Search for the cell housing the specified text and yield its [X, Y] center coordinate. 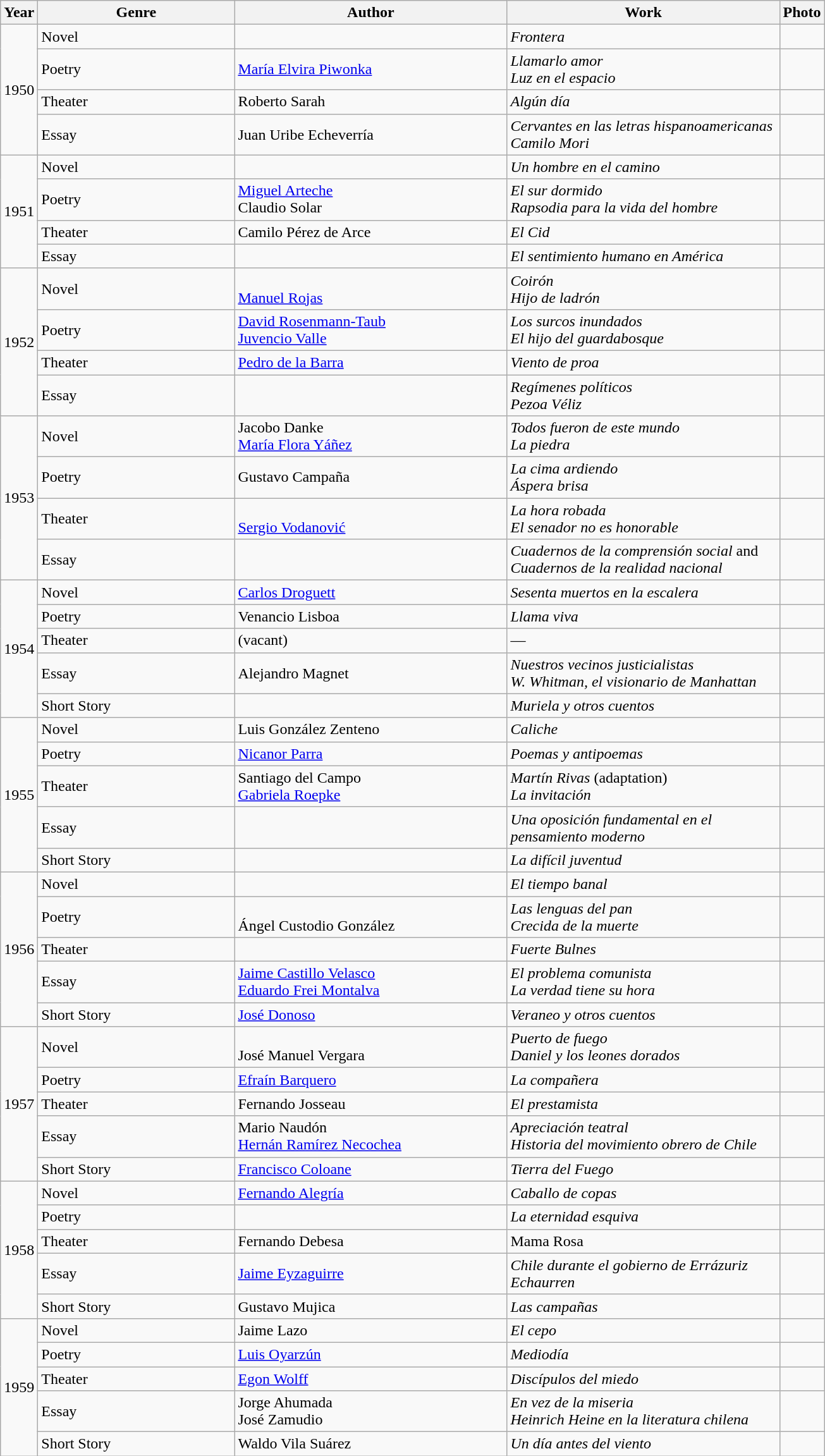
Fernando Alegría [370, 1193]
Roberto Sarah [370, 102]
Caballo de copas [644, 1193]
Gustavo Mujica [370, 1306]
Discípulos del miedo [644, 1379]
Manuel Rojas [370, 288]
Egon Wolff [370, 1379]
1954 [19, 649]
Author [370, 13]
La eternidad esquiva [644, 1217]
1953 [19, 498]
Una oposición fundamental en el pensamiento moderno [644, 827]
Ángel Custodio González [370, 917]
La difícil juventud [644, 860]
Las lenguas del panCrecida de la muerte [644, 917]
Todos fueron de este mundoLa piedra [644, 436]
Tierra del Fuego [644, 1169]
El problema comunistaLa verdad tiene su hora [644, 982]
Jaime Lazo [370, 1330]
La hora robadaEl senador no es honorable [644, 518]
José Donoso [370, 1015]
1959 [19, 1387]
José Manuel Vergara [370, 1047]
Muriela y otros cuentos [644, 706]
Francisco Coloane [370, 1169]
Mama Rosa [644, 1241]
El prestamista [644, 1104]
Veraneo y otros cuentos [644, 1015]
Luis Oyarzún [370, 1354]
Fernando Josseau [370, 1104]
Cervantes en las letras hispanoamericanasCamilo Mori [644, 134]
1952 [19, 341]
Fuerte Bulnes [644, 950]
Frontera [644, 37]
Waldo Vila Suárez [370, 1444]
Venancio Lisboa [370, 616]
El sentimiento humano en América [644, 256]
Nicanor Parra [370, 754]
Camilo Pérez de Arce [370, 232]
1956 [19, 949]
1957 [19, 1104]
Nuestros vecinos justicialistasW. Whitman, el visionario de Manhattan [644, 673]
El sur dormidoRapsodia para la vida del hombre [644, 200]
El Cid [644, 232]
Juan Uribe Echeverría [370, 134]
Mediodía [644, 1354]
Pedro de la Barra [370, 362]
María Elvira Piwonka [370, 70]
Poemas y antipoemas [644, 754]
Viento de proa [644, 362]
Mario NaudónHernán Ramírez Necochea [370, 1137]
Un hombre en el camino [644, 167]
Sesenta muertos en la escalera [644, 592]
Los surcos inundadosEl hijo del guardabosque [644, 330]
Santiago del CampoGabriela Roepke [370, 786]
Jaime Castillo VelascoEduardo Frei Montalva [370, 982]
La cima ardiendoÁspera brisa [644, 478]
— [644, 640]
Sergio Vodanović [370, 518]
Alejandro Magnet [370, 673]
Algún día [644, 102]
Caliche [644, 730]
Jacobo DankeMaría Flora Yáñez [370, 436]
El tiempo banal [644, 884]
Gustavo Campaña [370, 478]
Efraín Barquero [370, 1080]
Llamarlo amorLuz en el espacio [644, 70]
(vacant) [370, 640]
Genre [137, 13]
Llama viva [644, 616]
Fernando Debesa [370, 1241]
Apreciación teatralHistoria del movimiento obrero de Chile [644, 1137]
Chile durante el gobierno de Errázuriz Echaurren [644, 1273]
Jorge AhumadaJosé Zamudio [370, 1411]
La compañera [644, 1080]
1955 [19, 795]
1950 [19, 90]
Regímenes políticosPezoa Véliz [644, 395]
CoirónHijo de ladrón [644, 288]
Cuadernos de la comprensión social and Cuadernos de la realidad nacional [644, 560]
Luis González Zenteno [370, 730]
Las campañas [644, 1306]
Un día antes del viento [644, 1444]
1951 [19, 211]
En vez de la miseriaHeinrich Heine en la literatura chilena [644, 1411]
Carlos Droguett [370, 592]
Photo [802, 13]
El cepo [644, 1330]
Miguel ArtecheClaudio Solar [370, 200]
Year [19, 13]
Work [644, 13]
Jaime Eyzaguirre [370, 1273]
Puerto de fuegoDaniel y los leones dorados [644, 1047]
David Rosenmann-TaubJuvencio Valle [370, 330]
1958 [19, 1249]
Martín Rivas (adaptation)La invitación [644, 786]
